Determine the [x, y] coordinate at the center of the cell enclosing the given text.  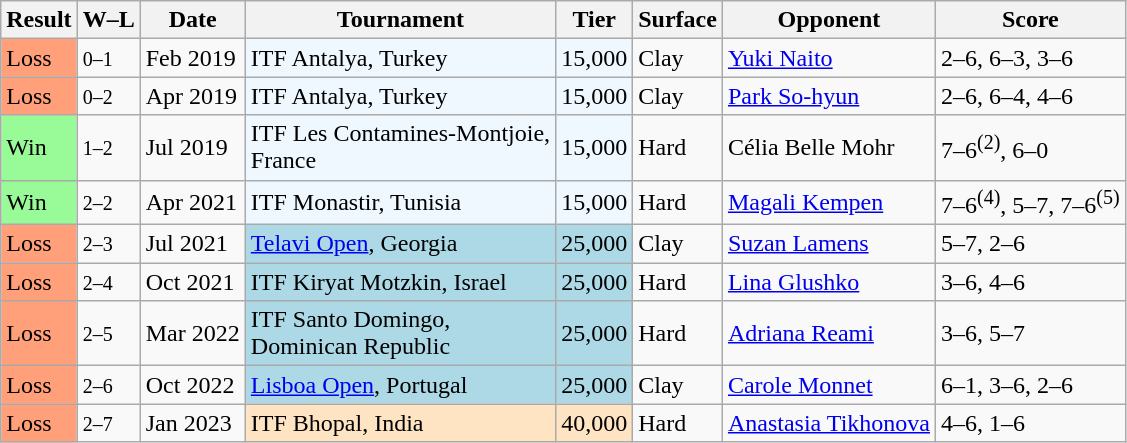
3–6, 4–6 [1030, 282]
2–5 [108, 334]
Lina Glushko [828, 282]
5–7, 2–6 [1030, 244]
3–6, 5–7 [1030, 334]
2–2 [108, 202]
W–L [108, 20]
1–2 [108, 148]
6–1, 3–6, 2–6 [1030, 385]
Suzan Lamens [828, 244]
4–6, 1–6 [1030, 423]
Célia Belle Mohr [828, 148]
Yuki Naito [828, 58]
Park So-hyun [828, 96]
40,000 [594, 423]
Jul 2019 [192, 148]
ITF Kiryat Motzkin, Israel [400, 282]
Tier [594, 20]
2–6, 6–4, 4–6 [1030, 96]
Feb 2019 [192, 58]
Score [1030, 20]
Surface [678, 20]
Carole Monnet [828, 385]
7–6(4), 5–7, 7–6(5) [1030, 202]
2–3 [108, 244]
Anastasia Tikhonova [828, 423]
Date [192, 20]
0–2 [108, 96]
Opponent [828, 20]
2–6 [108, 385]
Oct 2022 [192, 385]
Adriana Reami [828, 334]
Magali Kempen [828, 202]
Telavi Open, Georgia [400, 244]
Apr 2021 [192, 202]
Mar 2022 [192, 334]
ITF Bhopal, India [400, 423]
ITF Santo Domingo, Dominican Republic [400, 334]
Apr 2019 [192, 96]
Tournament [400, 20]
Oct 2021 [192, 282]
ITF Les Contamines-Montjoie, France [400, 148]
2–4 [108, 282]
ITF Monastir, Tunisia [400, 202]
Jul 2021 [192, 244]
Lisboa Open, Portugal [400, 385]
2–7 [108, 423]
0–1 [108, 58]
7–6(2), 6–0 [1030, 148]
2–6, 6–3, 3–6 [1030, 58]
Result [39, 20]
Jan 2023 [192, 423]
